Return (x, y) of the center of cell containing provided text 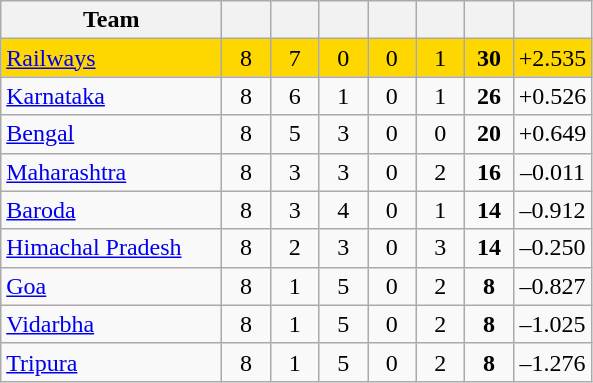
Maharashtra (112, 172)
Vidarbha (112, 324)
16 (490, 172)
Tripura (112, 362)
4 (344, 210)
7 (294, 58)
26 (490, 96)
Bengal (112, 134)
–0.827 (552, 286)
30 (490, 58)
+0.526 (552, 96)
Goa (112, 286)
Himachal Pradesh (112, 248)
+2.535 (552, 58)
+0.649 (552, 134)
Baroda (112, 210)
Karnataka (112, 96)
–1.276 (552, 362)
–0.250 (552, 248)
Team (112, 20)
–1.025 (552, 324)
20 (490, 134)
–0.912 (552, 210)
–0.011 (552, 172)
Railways (112, 58)
6 (294, 96)
